Pinpoint the cell where the given text exists, returning its (x, y) midpoint coordinate. 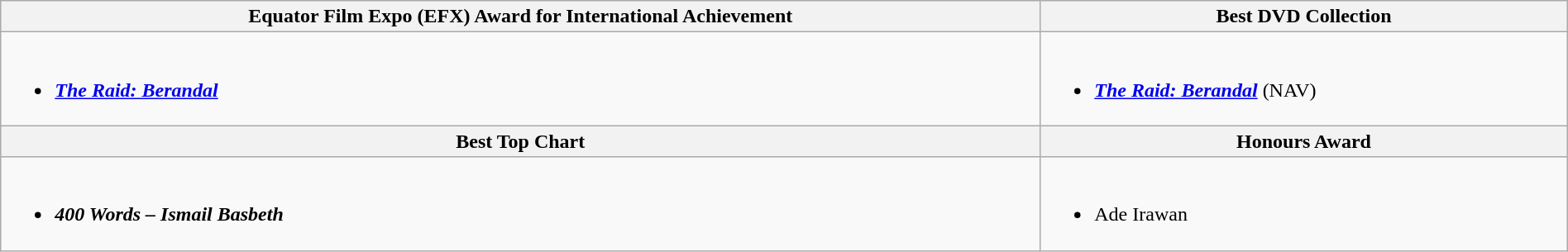
400 Words – Ismail Basbeth (521, 203)
The Raid: Berandal (521, 79)
Honours Award (1304, 141)
The Raid: Berandal (NAV) (1304, 79)
Best DVD Collection (1304, 17)
Equator Film Expo (EFX) Award for International Achievement (521, 17)
Best Top Chart (521, 141)
Ade Irawan (1304, 203)
